Return [x, y] of the center of cell containing provided text 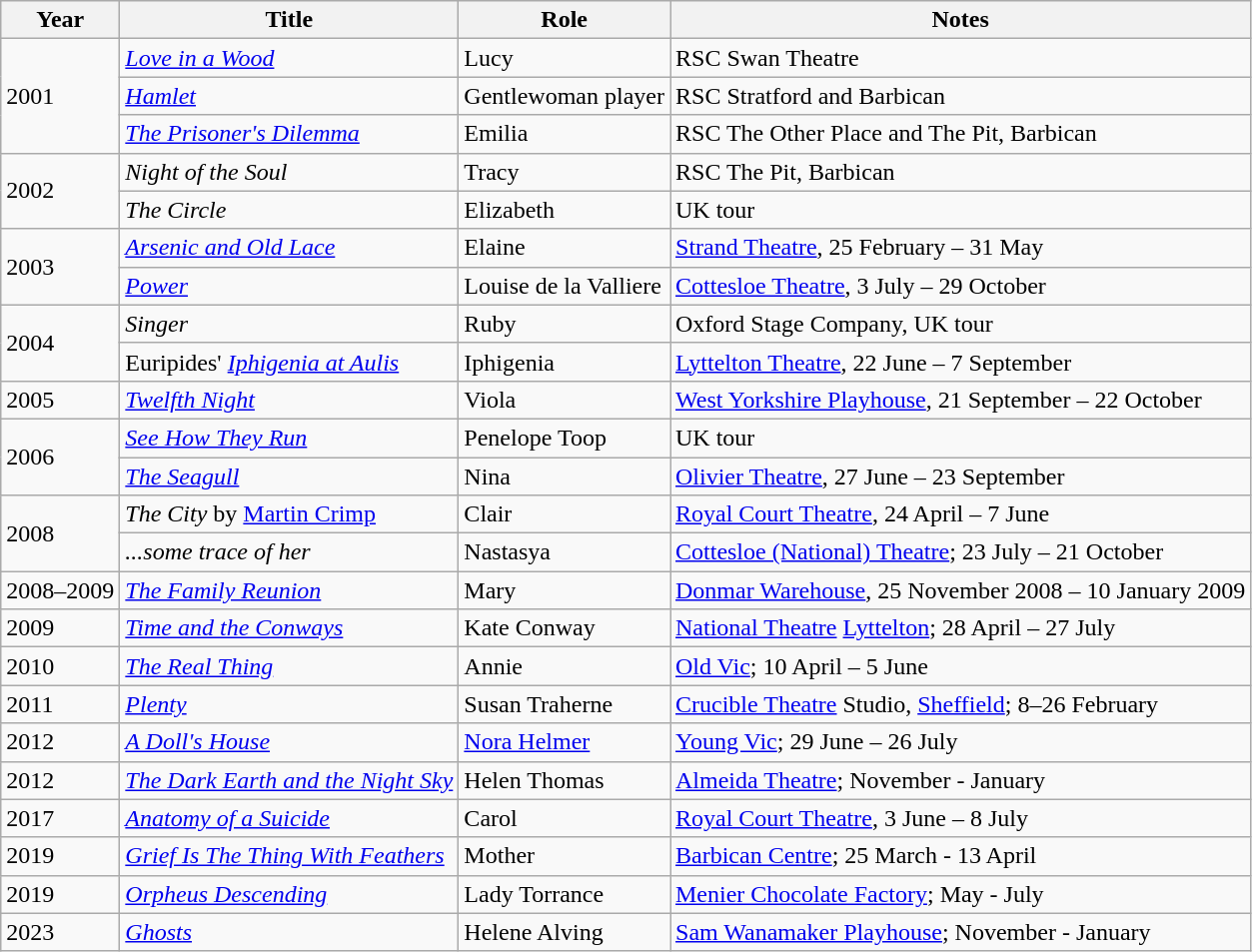
The Family Reunion [290, 590]
Menier Chocolate Factory; May - July [959, 894]
Orpheus Descending [290, 894]
Olivier Theatre, 27 June – 23 September [959, 476]
See How They Run [290, 438]
2011 [60, 704]
Kate Conway [565, 628]
2002 [60, 191]
Oxford Stage Company, UK tour [959, 324]
Iphigenia [565, 362]
Lucy [565, 58]
2001 [60, 96]
Annie [565, 666]
Young Vic; 29 June – 26 July [959, 742]
Penelope Toop [565, 438]
2010 [60, 666]
2003 [60, 267]
Nora Helmer [565, 742]
Lyttelton Theatre, 22 June – 7 September [959, 362]
Singer [290, 324]
Anatomy of a Suicide [290, 818]
Barbican Centre; 25 March - 13 April [959, 856]
2017 [60, 818]
RSC Swan Theatre [959, 58]
Emilia [565, 134]
The Seagull [290, 476]
Strand Theatre, 25 February – 31 May [959, 248]
Royal Court Theatre, 3 June – 8 July [959, 818]
Viola [565, 400]
Mary [565, 590]
Elaine [565, 248]
Carol [565, 818]
Grief Is The Thing With Feathers [290, 856]
Title [290, 20]
2023 [60, 932]
Ghosts [290, 932]
Almeida Theatre; November - January [959, 780]
The City by Martin Crimp [290, 514]
Sam Wanamaker Playhouse; November - January [959, 932]
The Dark Earth and the Night Sky [290, 780]
2009 [60, 628]
Royal Court Theatre, 24 April – 7 June [959, 514]
Donmar Warehouse, 25 November 2008 – 10 January 2009 [959, 590]
Notes [959, 20]
2008–2009 [60, 590]
The Prisoner's Dilemma [290, 134]
The Real Thing [290, 666]
Mother [565, 856]
Lady Torrance [565, 894]
Old Vic; 10 April – 5 June [959, 666]
Nina [565, 476]
Year [60, 20]
Power [290, 286]
2006 [60, 457]
Arsenic and Old Lace [290, 248]
Role [565, 20]
Clair [565, 514]
A Doll's House [290, 742]
Nastasya [565, 552]
Tracy [565, 172]
Ruby [565, 324]
2008 [60, 533]
Helen Thomas [565, 780]
RSC Stratford and Barbican [959, 96]
Plenty [290, 704]
Night of the Soul [290, 172]
Cottesloe Theatre, 3 July – 29 October [959, 286]
Love in a Wood [290, 58]
Euripides' Iphigenia at Aulis [290, 362]
Twelfth Night [290, 400]
Crucible Theatre Studio, Sheffield; 8–26 February [959, 704]
Hamlet [290, 96]
...some trace of her [290, 552]
The Circle [290, 210]
Susan Traherne [565, 704]
National Theatre Lyttelton; 28 April – 27 July [959, 628]
2005 [60, 400]
Elizabeth [565, 210]
West Yorkshire Playhouse, 21 September – 22 October [959, 400]
Cottesloe (National) Theatre; 23 July – 21 October [959, 552]
RSC The Other Place and The Pit, Barbican [959, 134]
Time and the Conways [290, 628]
Gentlewoman player [565, 96]
Helene Alving [565, 932]
RSC The Pit, Barbican [959, 172]
Louise de la Valliere [565, 286]
2004 [60, 343]
